Extract the [X, Y] coordinate from the center of the cell holding the provided text.  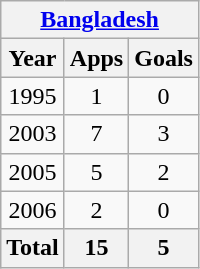
1995 [33, 96]
Apps [96, 58]
15 [96, 248]
Bangladesh [100, 20]
2005 [33, 172]
7 [96, 134]
Goals [164, 58]
2003 [33, 134]
2006 [33, 210]
Year [33, 58]
1 [96, 96]
3 [164, 134]
Total [33, 248]
